Search for the cell housing the specified text and yield its (x, y) center coordinate. 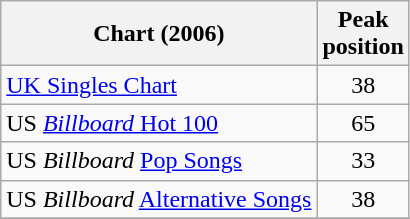
Peakposition (363, 34)
US Billboard Alternative Songs (159, 199)
US Billboard Pop Songs (159, 161)
US Billboard Hot 100 (159, 123)
65 (363, 123)
33 (363, 161)
UK Singles Chart (159, 85)
Chart (2006) (159, 34)
